Determine the (X, Y) coordinate at the center of the cell enclosing the given text.  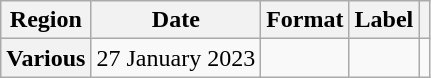
Format (305, 20)
27 January 2023 (176, 58)
Region (46, 20)
Various (46, 58)
Date (176, 20)
Label (384, 20)
